Output the [x, y] coordinate of the center of the cell containing the given text.  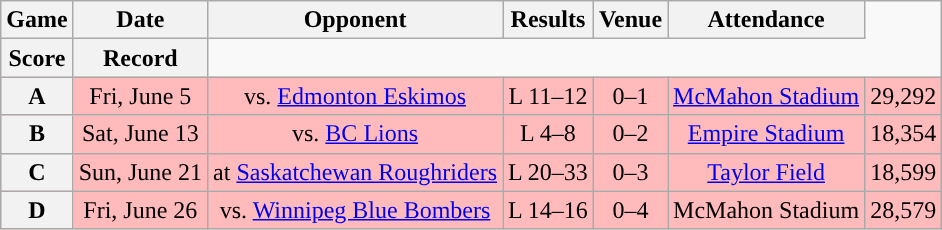
Results [548, 20]
Fri, June 5 [140, 96]
L 4–8 [548, 134]
Taylor Field [766, 172]
D [37, 210]
Date [140, 20]
29,292 [904, 96]
18,599 [904, 172]
L 11–12 [548, 96]
0–4 [630, 210]
Sun, June 21 [140, 172]
A [37, 96]
vs. Winnipeg Blue Bombers [356, 210]
Opponent [356, 20]
Fri, June 26 [140, 210]
L 14–16 [548, 210]
C [37, 172]
at Saskatchewan Roughriders [356, 172]
Game [37, 20]
Sat, June 13 [140, 134]
0–3 [630, 172]
Venue [630, 20]
vs. BC Lions [356, 134]
0–2 [630, 134]
18,354 [904, 134]
L 20–33 [548, 172]
Empire Stadium [766, 134]
Attendance [766, 20]
B [37, 134]
vs. Edmonton Eskimos [356, 96]
Score [37, 58]
0–1 [630, 96]
28,579 [904, 210]
Record [140, 58]
